Determine the [X, Y] coordinate at the center of the cell enclosing the given text.  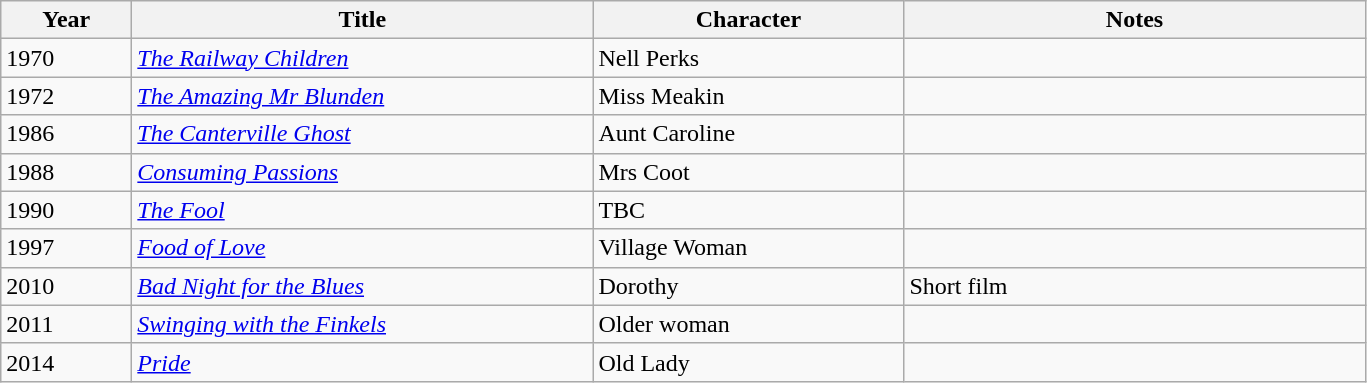
1972 [66, 96]
Dorothy [748, 286]
Mrs Coot [748, 172]
Pride [362, 362]
The Canterville Ghost [362, 134]
Year [66, 20]
Short film [1134, 286]
Old Lady [748, 362]
The Railway Children [362, 58]
1997 [66, 248]
Notes [1134, 20]
Title [362, 20]
1970 [66, 58]
Consuming Passions [362, 172]
1986 [66, 134]
Village Woman [748, 248]
The Amazing Mr Blunden [362, 96]
Older woman [748, 324]
2014 [66, 362]
Swinging with the Finkels [362, 324]
The Fool [362, 210]
Aunt Caroline [748, 134]
Food of Love [362, 248]
Miss Meakin [748, 96]
1988 [66, 172]
TBC [748, 210]
1990 [66, 210]
2011 [66, 324]
Bad Night for the Blues [362, 286]
2010 [66, 286]
Character [748, 20]
Nell Perks [748, 58]
